Detect which cell encompasses the target text, then output its [X, Y] center coordinate. 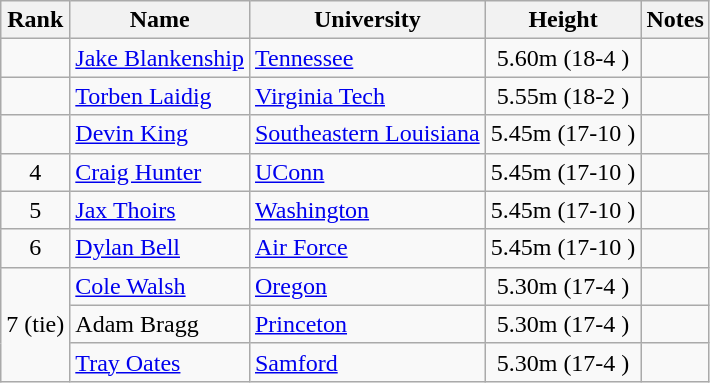
Devin King [160, 134]
Name [160, 20]
Adam Bragg [160, 324]
Torben Laidig [160, 96]
Craig Hunter [160, 172]
5.60m (18-4 ) [563, 58]
Notes [675, 20]
Rank [36, 20]
Dylan Bell [160, 248]
Jake Blankenship [160, 58]
Washington [367, 210]
4 [36, 172]
Princeton [367, 324]
UConn [367, 172]
Jax Thoirs [160, 210]
Virginia Tech [367, 96]
Height [563, 20]
7 (tie) [36, 324]
Tray Oates [160, 362]
Tennessee [367, 58]
Southeastern Louisiana [367, 134]
University [367, 20]
Cole Walsh [160, 286]
6 [36, 248]
Samford [367, 362]
5 [36, 210]
Oregon [367, 286]
Air Force [367, 248]
5.55m (18-2 ) [563, 96]
